Identify which cell holds the provided text, then report its (X, Y) central coordinate. 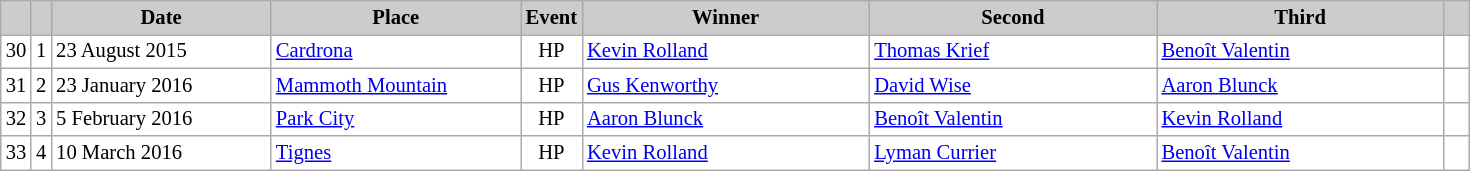
Cardrona (396, 51)
30 (16, 51)
Winner (726, 17)
10 March 2016 (161, 153)
3 (41, 119)
Lyman Currier (1012, 153)
1 (41, 51)
Park City (396, 119)
23 August 2015 (161, 51)
David Wise (1012, 85)
31 (16, 85)
Third (1300, 17)
33 (16, 153)
4 (41, 153)
Gus Kenworthy (726, 85)
5 February 2016 (161, 119)
23 January 2016 (161, 85)
Second (1012, 17)
Mammoth Mountain (396, 85)
Place (396, 17)
Event (552, 17)
32 (16, 119)
Thomas Krief (1012, 51)
Date (161, 17)
2 (41, 85)
Tignes (396, 153)
